Provide the (X, Y) coordinate of the cell's center where the given text is located.  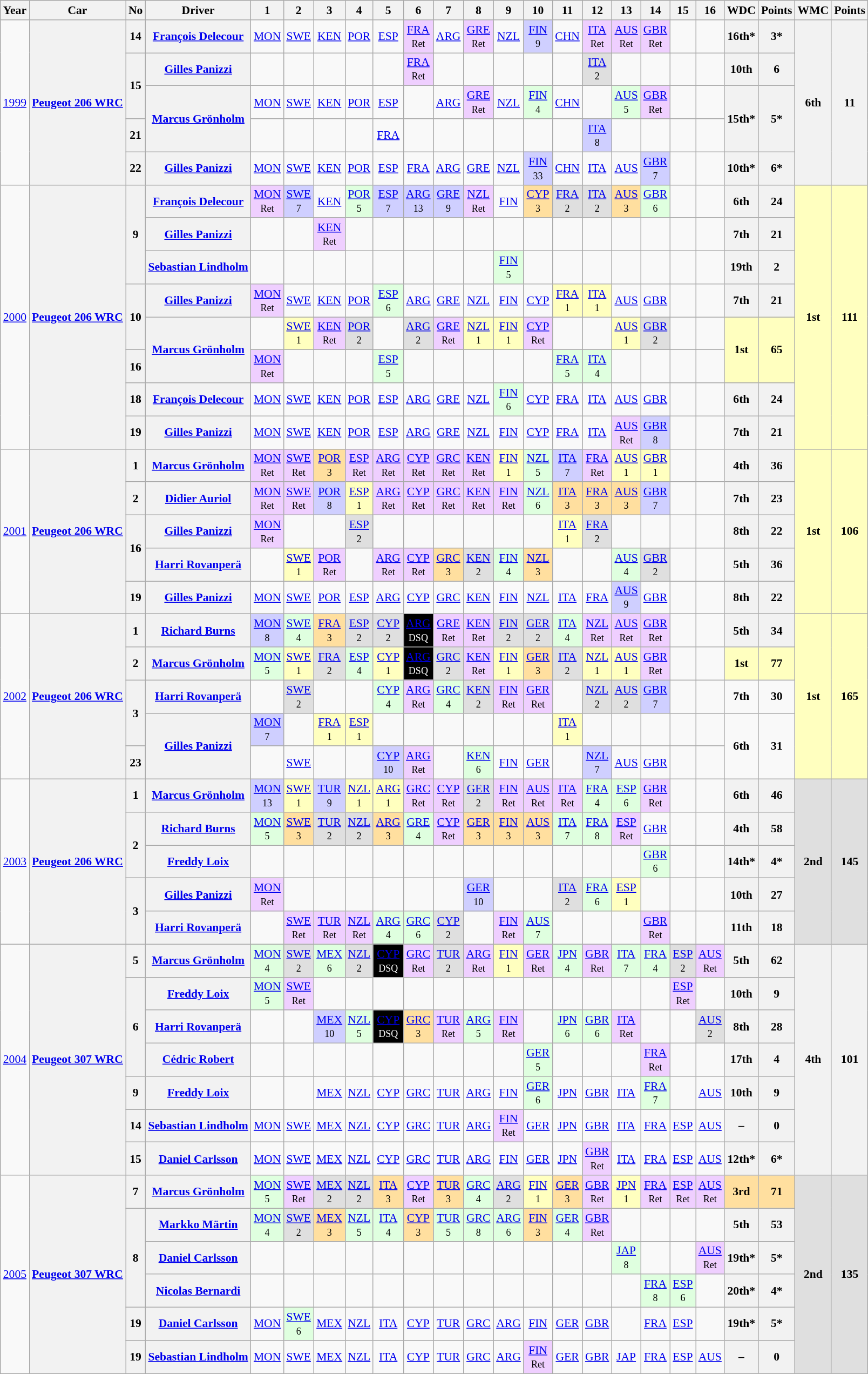
POR8 (329, 499)
GRC2 (449, 663)
WDC (742, 10)
12th* (742, 1159)
16th* (742, 37)
19th (742, 268)
AUS9 (626, 597)
11th (742, 928)
46 (777, 796)
ARG13 (418, 201)
14th* (742, 862)
AUS5 (626, 103)
GBR1 (655, 466)
TUR9 (329, 796)
MEX10 (329, 1027)
34 (777, 631)
AUS7 (538, 928)
PORRet (329, 565)
TUR3 (449, 1191)
ESP7 (388, 201)
ESP4 (359, 663)
15th* (742, 119)
106 (850, 531)
53 (777, 1225)
ARG1 (388, 796)
JPN6 (567, 1027)
JPN4 (567, 960)
POR3 (329, 466)
Year (15, 10)
POR5 (359, 201)
2005 (15, 1275)
GRE4 (418, 829)
3rd (742, 1191)
GER4 (567, 1225)
2003 (15, 862)
SWE6 (299, 1324)
MEX3 (329, 1225)
CYP1 (388, 663)
135 (850, 1275)
MON8 (268, 631)
SWE7 (299, 201)
POR2 (359, 334)
FRA6 (597, 894)
2004 (15, 1060)
65 (777, 350)
27 (777, 894)
1999 (15, 103)
Cédric Robert (198, 1060)
GRC8 (478, 1225)
Markko Märtin (198, 1225)
MON7 (268, 729)
30 (777, 697)
2000 (15, 316)
FIN6 (508, 400)
JAP8 (626, 1257)
TUR5 (449, 1225)
145 (850, 862)
No (136, 10)
Nicolas Bernardi (198, 1291)
13 (626, 10)
10th* (742, 169)
JPN1 (626, 1191)
CYP4 (388, 697)
NZL6 (538, 499)
ARG5 (478, 1027)
FRA5 (567, 366)
KEN6 (478, 763)
62 (777, 960)
NZL7 (597, 763)
FRA7 (655, 1093)
Car (78, 10)
Didier Auriol (198, 499)
SWE4 (299, 631)
FIN9 (538, 37)
ARG6 (508, 1225)
GER5 (538, 1060)
165 (850, 697)
101 (850, 1060)
58 (777, 829)
MEX6 (329, 960)
31 (777, 746)
GBR8 (655, 432)
Driver (198, 10)
111 (850, 316)
CYP10 (388, 763)
AUS4 (626, 565)
ARG3 (388, 829)
3* (777, 37)
2002 (15, 697)
MEX2 (329, 1191)
GER10 (478, 894)
20th* (742, 1291)
GRE9 (449, 201)
WMC (813, 10)
17th (742, 1060)
FIN2 (508, 631)
FIN33 (538, 169)
77 (777, 663)
GER6 (538, 1093)
12 (597, 10)
2001 (15, 531)
MON13 (268, 796)
FIN5 (508, 268)
71 (777, 1191)
ITA8 (597, 135)
ESP5 (388, 366)
ARG4 (388, 928)
JAP (626, 1357)
NZL3 (538, 565)
GRC6 (418, 928)
28 (777, 1027)
SWE3 (299, 829)
